Locate the cell with the specified text and output its [X, Y] center coordinate. 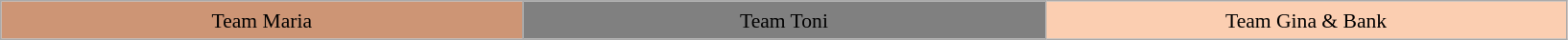
Team Gina & Bank [1306, 20]
Team Toni [784, 20]
Team Maria [262, 20]
